Detect which cell encompasses the target text, then output its (X, Y) center coordinate. 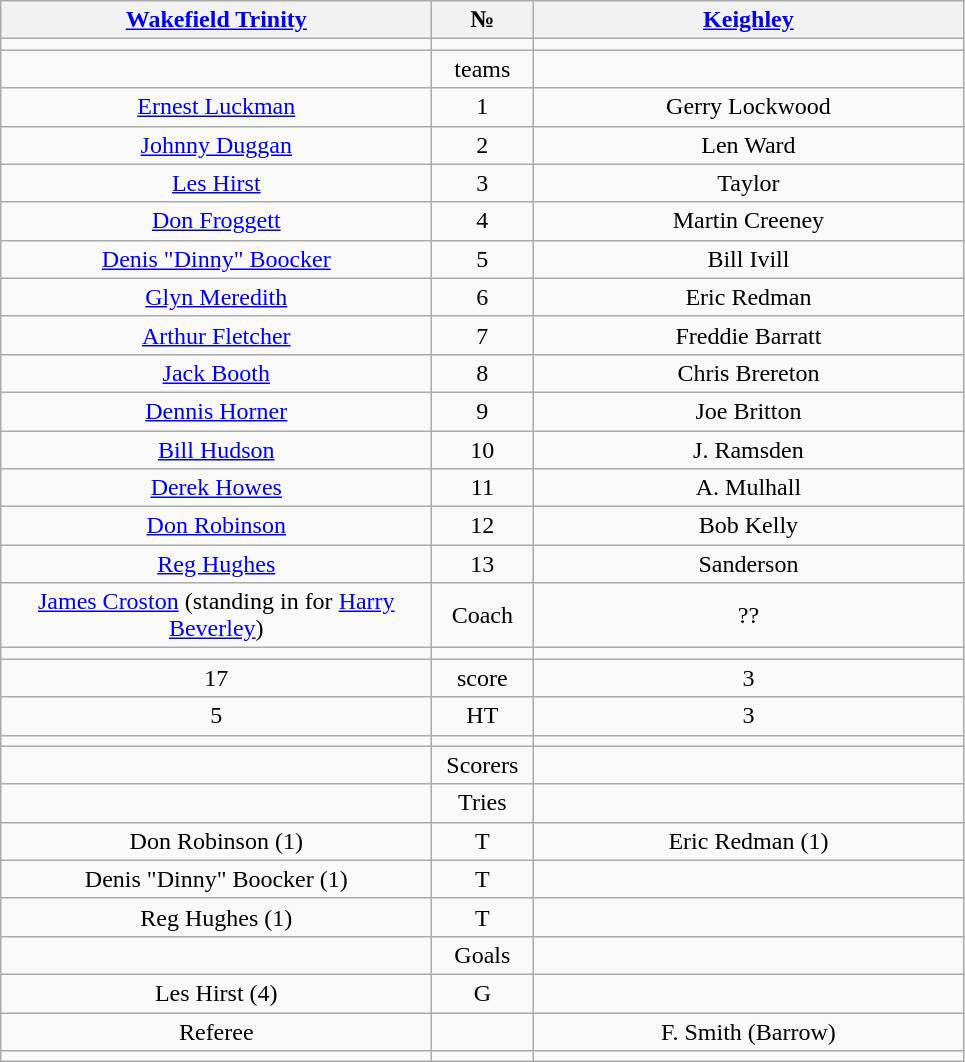
6 (482, 297)
17 (216, 678)
Martin Creeney (748, 221)
score (482, 678)
Bill Hudson (216, 449)
Reg Hughes (216, 564)
A. Mulhall (748, 488)
Reg Hughes (1) (216, 917)
?? (748, 616)
10 (482, 449)
Derek Howes (216, 488)
13 (482, 564)
11 (482, 488)
F. Smith (Barrow) (748, 1031)
Eric Redman (748, 297)
Freddie Barratt (748, 335)
Bob Kelly (748, 526)
Dennis Horner (216, 411)
7 (482, 335)
Don Robinson (1) (216, 841)
9 (482, 411)
G (482, 993)
№ (482, 20)
Denis "Dinny" Boocker (1) (216, 879)
Scorers (482, 765)
Denis "Dinny" Boocker (216, 259)
Ernest Luckman (216, 107)
4 (482, 221)
Glyn Meredith (216, 297)
Gerry Lockwood (748, 107)
8 (482, 373)
J. Ramsden (748, 449)
1 (482, 107)
Eric Redman (1) (748, 841)
teams (482, 69)
James Croston (standing in for Harry Beverley) (216, 616)
Tries (482, 803)
Don Froggett (216, 221)
Keighley (748, 20)
Sanderson (748, 564)
Joe Britton (748, 411)
Jack Booth (216, 373)
Goals (482, 955)
Coach (482, 616)
Arthur Fletcher (216, 335)
Referee (216, 1031)
Don Robinson (216, 526)
Chris Brereton (748, 373)
Len Ward (748, 145)
Wakefield Trinity (216, 20)
Les Hirst (216, 183)
Taylor (748, 183)
Johnny Duggan (216, 145)
Les Hirst (4) (216, 993)
HT (482, 716)
Bill Ivill (748, 259)
2 (482, 145)
12 (482, 526)
